For the text-containing cell, return its midpoint in [X, Y] coordinate format. 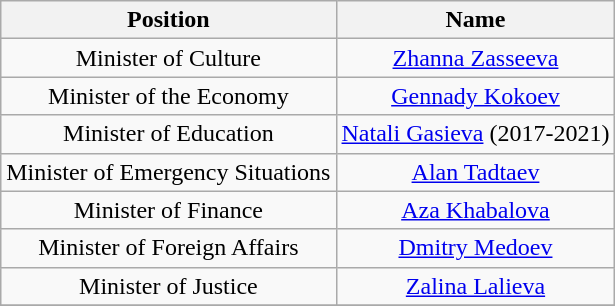
Dmitry Medoev [476, 248]
Minister of Justice [168, 286]
Position [168, 20]
Minister of Education [168, 134]
Alan Tadtaev [476, 172]
Minister of the Economy [168, 96]
Name [476, 20]
Gennady Kokoev [476, 96]
Minister of Culture [168, 58]
Zhanna Zasseeva [476, 58]
Natali Gasieva (2017-2021) [476, 134]
Aza Khabalova [476, 210]
Minister of Finance [168, 210]
Minister of Emergency Situations [168, 172]
Minister of Foreign Affairs [168, 248]
Zalina Lalieva [476, 286]
